Output the [X, Y] coordinate of the center of the cell containing the given text.  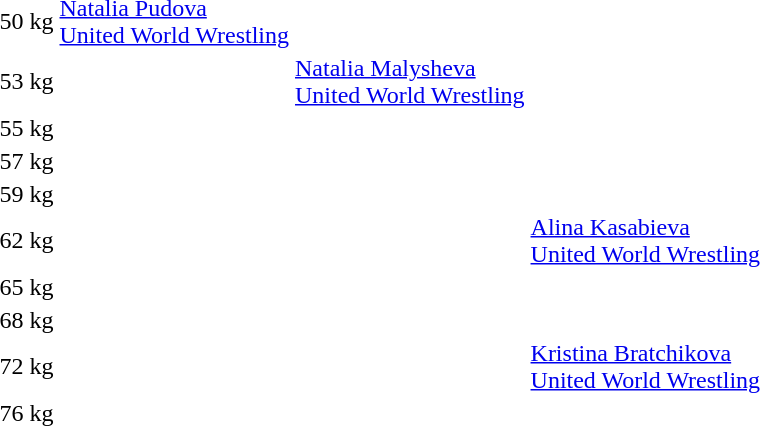
Natalia Malysheva United World Wrestling [410, 82]
